Provide the [X, Y] coordinate of the cell's center where the given text is located.  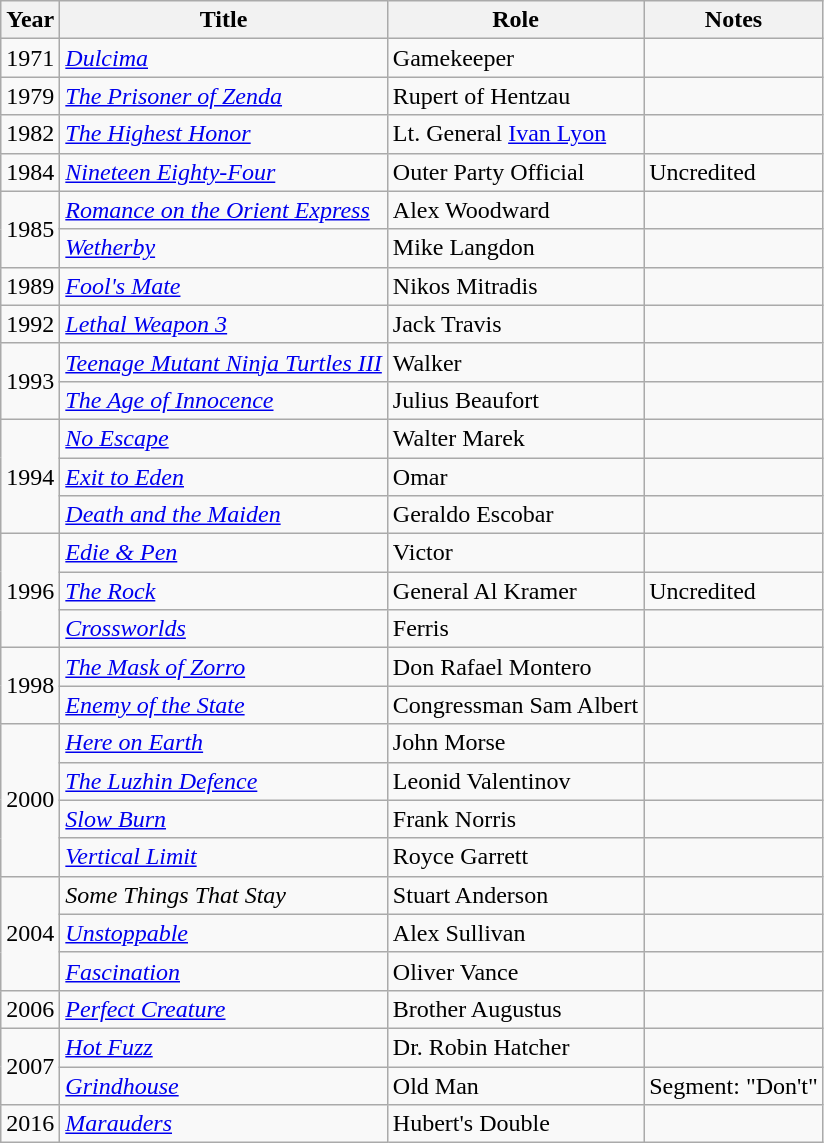
Marauders [224, 1124]
Fascination [224, 971]
Outer Party Official [515, 172]
Edie & Pen [224, 553]
Jack Travis [515, 324]
Wetherby [224, 248]
The Highest Honor [224, 134]
Some Things That Stay [224, 895]
Ferris [515, 629]
Title [224, 20]
Nineteen Eighty-Four [224, 172]
Leonid Valentinov [515, 781]
The Luzhin Defence [224, 781]
1992 [30, 324]
1989 [30, 286]
Dr. Robin Hatcher [515, 1047]
2004 [30, 933]
The Mask of Zorro [224, 667]
2007 [30, 1066]
Unstoppable [224, 933]
Here on Earth [224, 743]
2000 [30, 800]
Walter Marek [515, 438]
Oliver Vance [515, 971]
1998 [30, 686]
Brother Augustus [515, 1009]
Romance on the Orient Express [224, 210]
Julius Beaufort [515, 400]
2016 [30, 1124]
The Prisoner of Zenda [224, 96]
Fool's Mate [224, 286]
Alex Sullivan [515, 933]
The Rock [224, 591]
Omar [515, 477]
Old Man [515, 1085]
Walker [515, 362]
Teenage Mutant Ninja Turtles III [224, 362]
1979 [30, 96]
Lt. General Ivan Lyon [515, 134]
Year [30, 20]
Vertical Limit [224, 857]
Notes [734, 20]
Grindhouse [224, 1085]
Victor [515, 553]
Segment: "Don't" [734, 1085]
Enemy of the State [224, 705]
1982 [30, 134]
Dulcima [224, 58]
Don Rafael Montero [515, 667]
Perfect Creature [224, 1009]
Nikos Mitradis [515, 286]
Frank Norris [515, 819]
John Morse [515, 743]
General Al Kramer [515, 591]
Exit to Eden [224, 477]
Stuart Anderson [515, 895]
Death and the Maiden [224, 515]
1996 [30, 591]
Role [515, 20]
Congressman Sam Albert [515, 705]
Alex Woodward [515, 210]
Royce Garrett [515, 857]
Hot Fuzz [224, 1047]
2006 [30, 1009]
1971 [30, 58]
Crossworlds [224, 629]
1993 [30, 381]
Hubert's Double [515, 1124]
Gamekeeper [515, 58]
1984 [30, 172]
No Escape [224, 438]
Mike Langdon [515, 248]
1994 [30, 476]
1985 [30, 229]
Geraldo Escobar [515, 515]
The Age of Innocence [224, 400]
Lethal Weapon 3 [224, 324]
Rupert of Hentzau [515, 96]
Slow Burn [224, 819]
